Return [X, Y] of the center of cell containing provided text 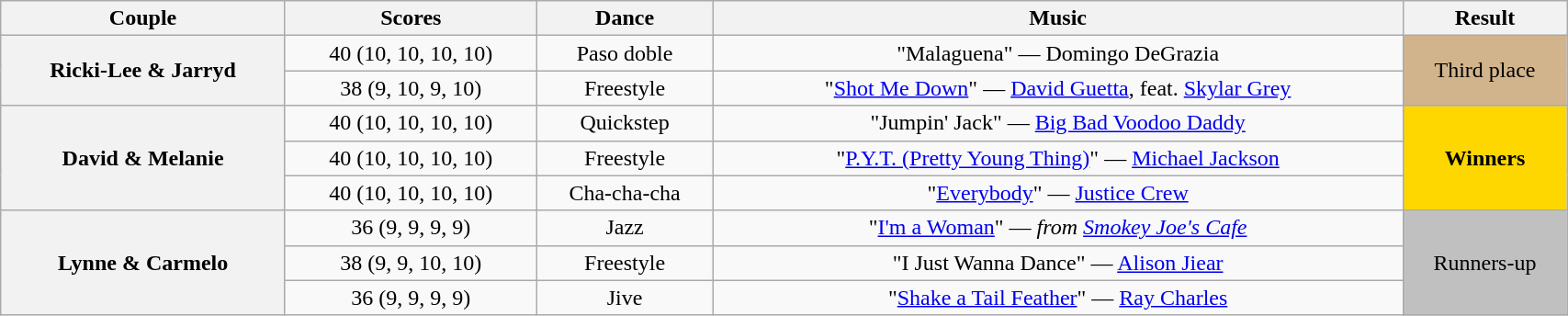
"I Just Wanna Dance" — Alison Jiear [1058, 263]
38 (9, 10, 9, 10) [411, 88]
Music [1058, 18]
Ricki-Lee & Jarryd [143, 71]
Third place [1484, 71]
David & Melanie [143, 158]
Couple [143, 18]
Result [1484, 18]
Quickstep [625, 123]
"P.Y.T. (Pretty Young Thing)" — Michael Jackson [1058, 158]
"Shake a Tail Feather" — Ray Charles [1058, 298]
Jazz [625, 228]
Cha-cha-cha [625, 193]
"Shot Me Down" — David Guetta, feat. Skylar Grey [1058, 88]
Lynne & Carmelo [143, 263]
"Malaguena" — Domingo DeGrazia [1058, 53]
38 (9, 9, 10, 10) [411, 263]
Jive [625, 298]
"Jumpin' Jack" — Big Bad Voodoo Daddy [1058, 123]
Paso doble [625, 53]
Scores [411, 18]
"I'm a Woman" — from Smokey Joe's Cafe [1058, 228]
Winners [1484, 158]
Runners-up [1484, 263]
"Everybody" — Justice Crew [1058, 193]
Dance [625, 18]
